For the text-containing cell, return its midpoint in (x, y) coordinate format. 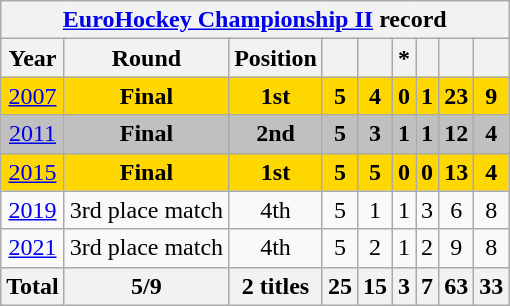
13 (456, 172)
Total (33, 286)
2015 (33, 172)
25 (340, 286)
Round (146, 58)
33 (492, 286)
Year (33, 58)
15 (374, 286)
2nd (276, 134)
63 (456, 286)
2021 (33, 248)
12 (456, 134)
2011 (33, 134)
EuroHockey Championship II record (255, 20)
5/9 (146, 286)
23 (456, 96)
Position (276, 58)
2007 (33, 96)
7 (428, 286)
6 (456, 210)
2019 (33, 210)
2 titles (276, 286)
* (404, 58)
